Identify which cell holds the provided text, then report its (x, y) central coordinate. 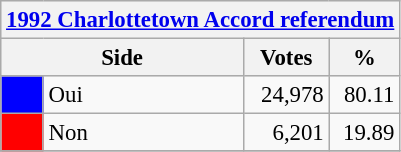
Oui (143, 95)
Non (143, 133)
Side (122, 58)
% (364, 58)
6,201 (286, 133)
1992 Charlottetown Accord referendum (200, 20)
19.89 (364, 133)
24,978 (286, 95)
Votes (286, 58)
80.11 (364, 95)
